Detect which cell encompasses the target text, then output its (X, Y) center coordinate. 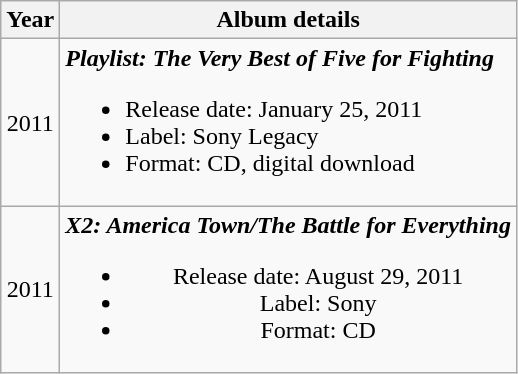
X2: America Town/The Battle for EverythingRelease date: August 29, 2011Label: SonyFormat: CD (288, 290)
Album details (288, 20)
Year (30, 20)
Playlist: The Very Best of Five for FightingRelease date: January 25, 2011Label: Sony LegacyFormat: CD, digital download (288, 122)
